For the text-containing cell, return its midpoint in (X, Y) coordinate format. 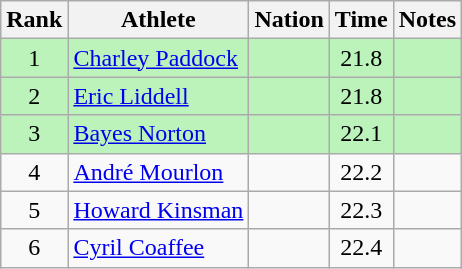
2 (34, 96)
Nation (289, 20)
22.4 (361, 248)
Time (361, 20)
Rank (34, 20)
André Mourlon (158, 172)
22.1 (361, 134)
1 (34, 58)
22.2 (361, 172)
Cyril Coaffee (158, 248)
Howard Kinsman (158, 210)
Notes (427, 20)
Bayes Norton (158, 134)
6 (34, 248)
Eric Liddell (158, 96)
Charley Paddock (158, 58)
Athlete (158, 20)
4 (34, 172)
5 (34, 210)
22.3 (361, 210)
3 (34, 134)
